From the cell containing the given text, extract its center point as [X, Y] coordinate. 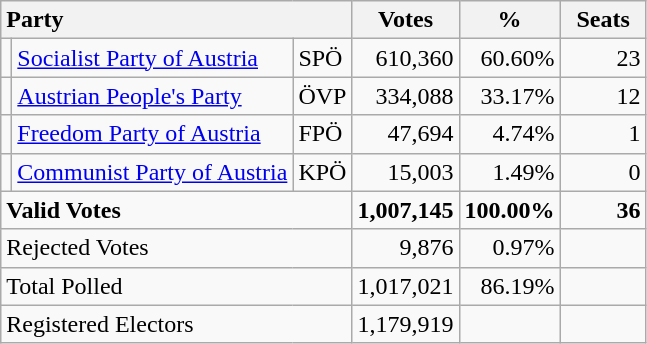
Party [176, 20]
60.60% [510, 58]
610,360 [406, 58]
FPÖ [322, 134]
Total Polled [176, 286]
4.74% [510, 134]
% [510, 20]
Rejected Votes [176, 248]
86.19% [510, 286]
1,007,145 [406, 210]
15,003 [406, 172]
ÖVP [322, 96]
KPÖ [322, 172]
Communist Party of Austria [152, 172]
23 [603, 58]
0.97% [510, 248]
Valid Votes [176, 210]
33.17% [510, 96]
Registered Electors [176, 324]
12 [603, 96]
1,017,021 [406, 286]
9,876 [406, 248]
Freedom Party of Austria [152, 134]
100.00% [510, 210]
Seats [603, 20]
0 [603, 172]
Votes [406, 20]
1.49% [510, 172]
1,179,919 [406, 324]
36 [603, 210]
1 [603, 134]
Austrian People's Party [152, 96]
334,088 [406, 96]
Socialist Party of Austria [152, 58]
SPÖ [322, 58]
47,694 [406, 134]
